Extract the [X, Y] coordinate from the center of the cell holding the provided text.  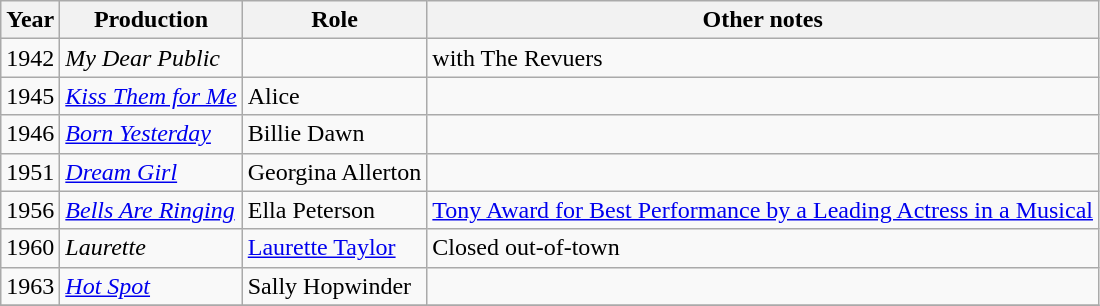
Laurette Taylor [334, 248]
Billie Dawn [334, 134]
Hot Spot [151, 286]
Closed out-of-town [763, 248]
Georgina Allerton [334, 172]
My Dear Public [151, 58]
Tony Award for Best Performance by a Leading Actress in a Musical [763, 210]
Sally Hopwinder [334, 286]
Born Yesterday [151, 134]
1951 [30, 172]
Production [151, 20]
1963 [30, 286]
1956 [30, 210]
1942 [30, 58]
Alice [334, 96]
Bells Are Ringing [151, 210]
Kiss Them for Me [151, 96]
with The Revuers [763, 58]
Laurette [151, 248]
Role [334, 20]
Ella Peterson [334, 210]
1960 [30, 248]
1945 [30, 96]
Other notes [763, 20]
Year [30, 20]
Dream Girl [151, 172]
1946 [30, 134]
